Identify which cell holds the provided text, then report its (x, y) central coordinate. 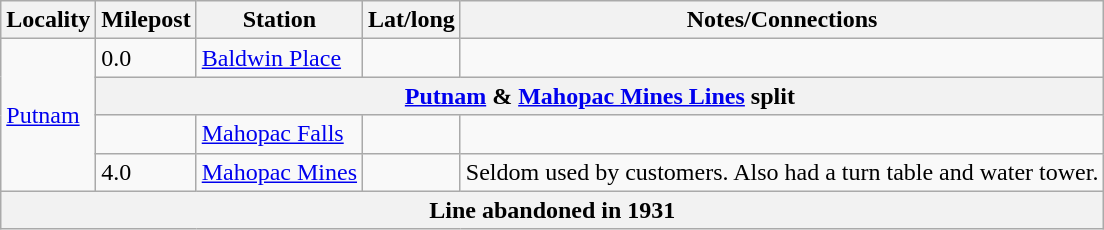
Locality (48, 20)
Seldom used by customers. Also had a turn table and water tower. (782, 172)
Putnam (48, 115)
Mahopac Mines (279, 172)
Baldwin Place (279, 58)
Milepost (146, 20)
0.0 (146, 58)
Putnam & Mahopac Mines Lines split (600, 96)
Station (279, 20)
Mahopac Falls (279, 134)
Line abandoned in 1931 (552, 210)
Lat/long (412, 20)
Notes/Connections (782, 20)
4.0 (146, 172)
